Detect which cell encompasses the target text, then output its [x, y] center coordinate. 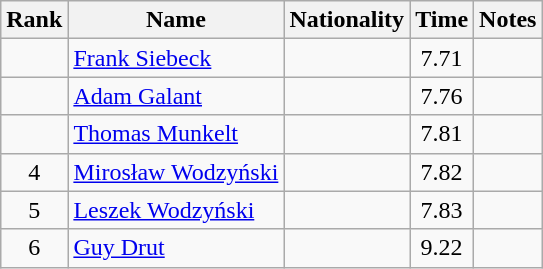
7.81 [442, 134]
Adam Galant [176, 96]
5 [34, 210]
Notes [508, 20]
Time [442, 20]
Thomas Munkelt [176, 134]
Name [176, 20]
Frank Siebeck [176, 58]
7.71 [442, 58]
Guy Drut [176, 248]
Rank [34, 20]
7.83 [442, 210]
6 [34, 248]
9.22 [442, 248]
7.82 [442, 172]
Mirosław Wodzyński [176, 172]
4 [34, 172]
7.76 [442, 96]
Nationality [347, 20]
Leszek Wodzyński [176, 210]
